Scan for the cell matching the given text and deliver its [X, Y] coordinate at center. 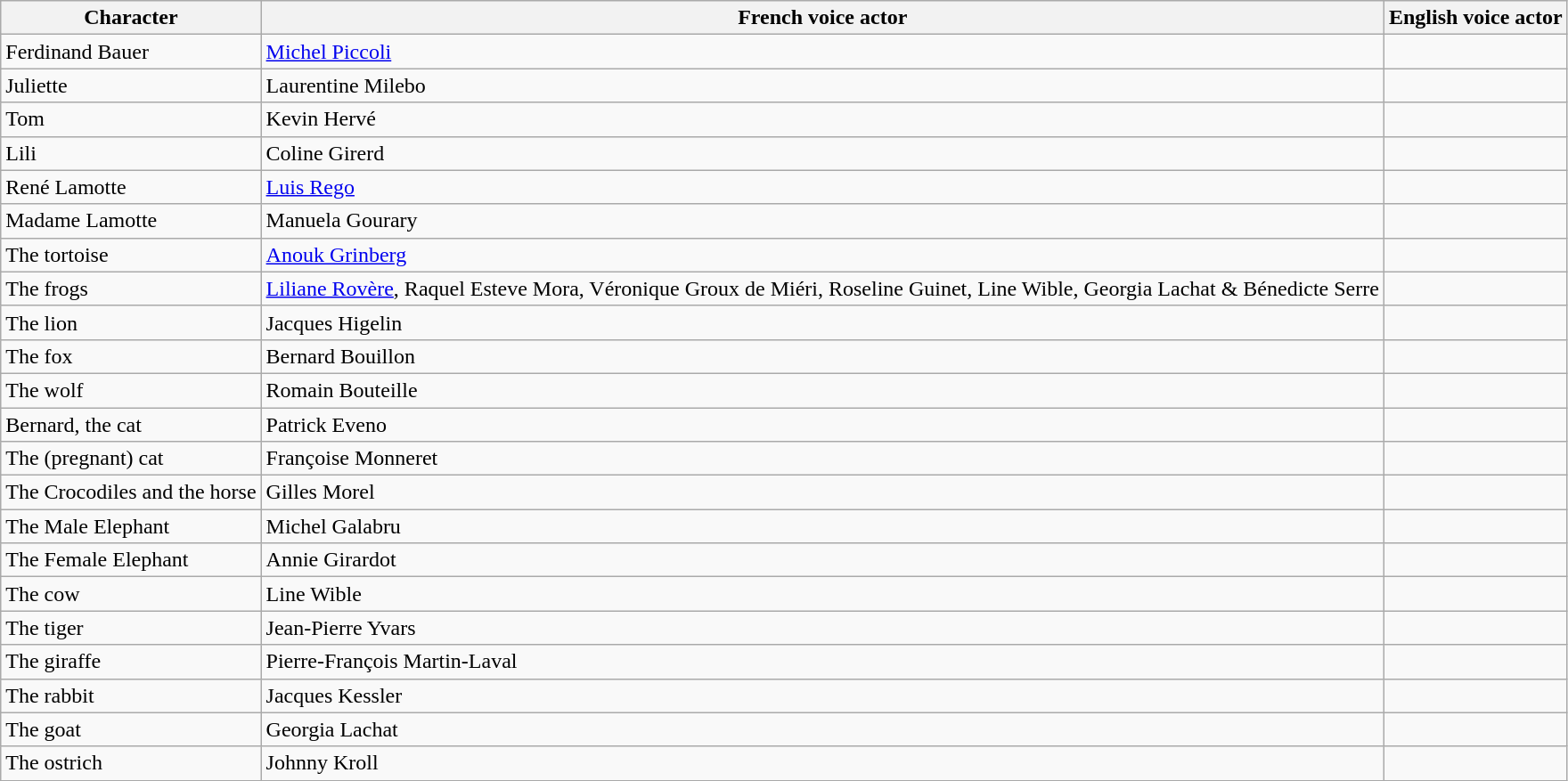
Coline Girerd [822, 153]
Line Wible [822, 594]
Patrick Eveno [822, 425]
Ferdinand Bauer [131, 52]
English voice actor [1475, 18]
Character [131, 18]
The Crocodiles and the horse [131, 492]
Michel Piccoli [822, 52]
The fox [131, 356]
The rabbit [131, 696]
The lion [131, 322]
The Male Elephant [131, 526]
The wolf [131, 390]
The frogs [131, 289]
Madame Lamotte [131, 221]
Jacques Higelin [822, 322]
Jacques Kessler [822, 696]
Tom [131, 119]
The goat [131, 729]
Luis Rego [822, 187]
Anouk Grinberg [822, 255]
Bernard Bouillon [822, 356]
Françoise Monneret [822, 459]
Gilles Morel [822, 492]
Annie Girardot [822, 560]
Manuela Gourary [822, 221]
The (pregnant) cat [131, 459]
Romain Bouteille [822, 390]
The giraffe [131, 662]
Lili [131, 153]
Bernard, the cat [131, 425]
The cow [131, 594]
The tortoise [131, 255]
Michel Galabru [822, 526]
The Female Elephant [131, 560]
René Lamotte [131, 187]
Jean-Pierre Yvars [822, 628]
Kevin Hervé [822, 119]
The tiger [131, 628]
French voice actor [822, 18]
Liliane Rovère, Raquel Esteve Mora, Véronique Groux de Miéri, Roseline Guinet, Line Wible, Georgia Lachat & Bénedicte Serre [822, 289]
Juliette [131, 85]
Georgia Lachat [822, 729]
Laurentine Milebo [822, 85]
The ostrich [131, 763]
Johnny Kroll [822, 763]
Pierre-François Martin-Laval [822, 662]
